Locate the cell with the specified text and output its [X, Y] center coordinate. 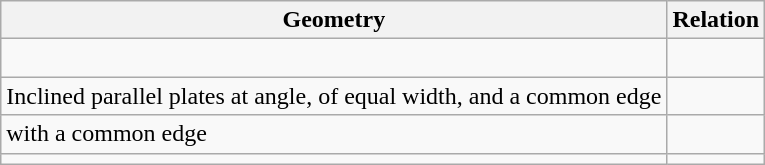
Inclined parallel plates at angle, of equal width, and a common edge [334, 96]
Geometry [334, 20]
with a common edge [334, 134]
Relation [716, 20]
